For the text-containing cell, return its midpoint in (x, y) coordinate format. 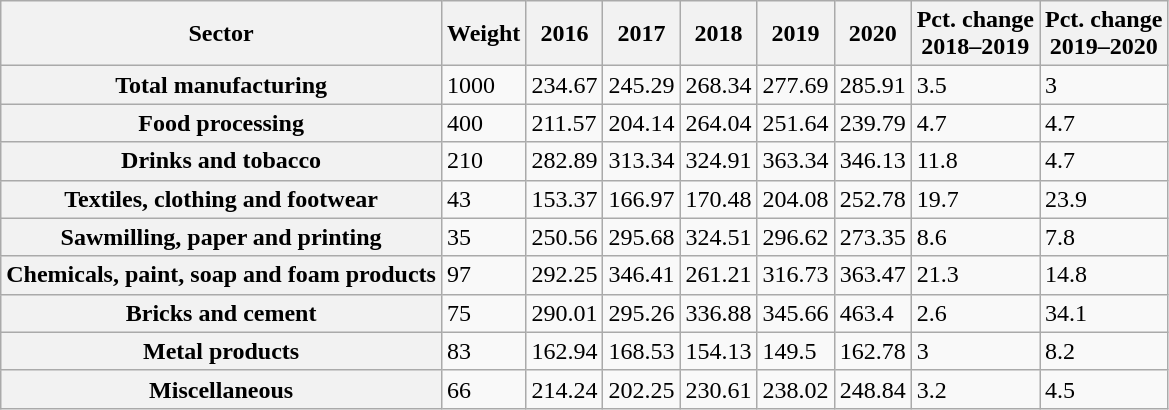
170.48 (718, 199)
463.4 (872, 313)
Textiles, clothing and footwear (222, 199)
296.62 (796, 237)
202.25 (642, 389)
363.47 (872, 275)
245.29 (642, 85)
3.2 (975, 389)
149.5 (796, 351)
273.35 (872, 237)
2020 (872, 34)
35 (483, 237)
211.57 (564, 123)
346.41 (642, 275)
345.66 (796, 313)
83 (483, 351)
346.13 (872, 161)
168.53 (642, 351)
277.69 (796, 85)
210 (483, 161)
285.91 (872, 85)
97 (483, 275)
268.34 (718, 85)
214.24 (564, 389)
238.02 (796, 389)
8.2 (1104, 351)
8.6 (975, 237)
204.08 (796, 199)
Pct. change2018–2019 (975, 34)
Chemicals, paint, soap and foam products (222, 275)
7.8 (1104, 237)
264.04 (718, 123)
1000 (483, 85)
153.37 (564, 199)
204.14 (642, 123)
252.78 (872, 199)
324.51 (718, 237)
239.79 (872, 123)
Total manufacturing (222, 85)
Sector (222, 34)
Metal products (222, 351)
336.88 (718, 313)
2017 (642, 34)
166.97 (642, 199)
230.61 (718, 389)
66 (483, 389)
2019 (796, 34)
2.6 (975, 313)
234.67 (564, 85)
162.94 (564, 351)
34.1 (1104, 313)
19.7 (975, 199)
Miscellaneous (222, 389)
43 (483, 199)
400 (483, 123)
21.3 (975, 275)
Food processing (222, 123)
162.78 (872, 351)
2016 (564, 34)
75 (483, 313)
Pct. change2019–2020 (1104, 34)
250.56 (564, 237)
Sawmilling, paper and printing (222, 237)
Weight (483, 34)
14.8 (1104, 275)
251.64 (796, 123)
295.68 (642, 237)
3.5 (975, 85)
313.34 (642, 161)
295.26 (642, 313)
290.01 (564, 313)
11.8 (975, 161)
4.5 (1104, 389)
324.91 (718, 161)
363.34 (796, 161)
282.89 (564, 161)
2018 (718, 34)
Bricks and cement (222, 313)
Drinks and tobacco (222, 161)
292.25 (564, 275)
248.84 (872, 389)
154.13 (718, 351)
261.21 (718, 275)
316.73 (796, 275)
23.9 (1104, 199)
